Locate the cell with the specified text and output its [X, Y] center coordinate. 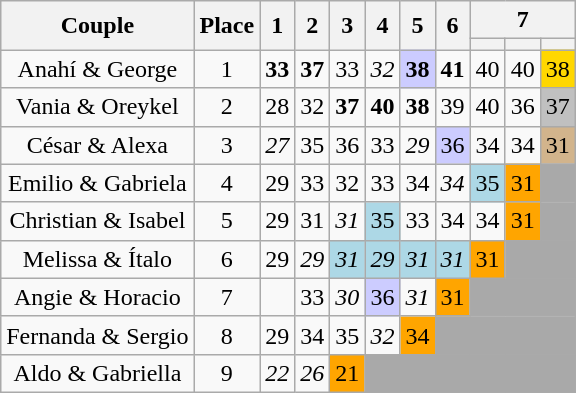
30 [348, 297]
Emilio & Gabriela [98, 183]
Vania & Oreykel [98, 107]
Angie & Horacio [98, 297]
8 [227, 335]
César & Alexa [98, 145]
26 [312, 373]
Aldo & Gabriella [98, 373]
Melissa & Ítalo [98, 259]
28 [278, 107]
41 [452, 69]
Anahí & George [98, 69]
Fernanda & Sergio [98, 335]
39 [452, 107]
22 [278, 373]
Place [227, 26]
Christian & Isabel [98, 221]
Couple [98, 26]
9 [227, 373]
27 [278, 145]
21 [348, 373]
